Return the (X, Y) coordinate for the center point of the cell that contains the specified text.  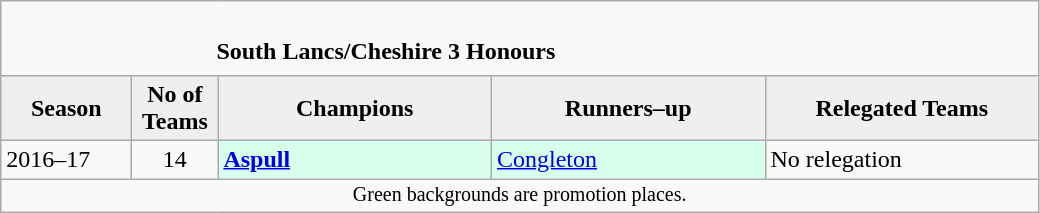
Congleton (628, 159)
No of Teams (175, 108)
Runners–up (628, 108)
No relegation (902, 159)
Green backgrounds are promotion places. (520, 194)
Aspull (355, 159)
Relegated Teams (902, 108)
2016–17 (66, 159)
14 (175, 159)
Champions (355, 108)
Season (66, 108)
